Detect which cell encompasses the target text, then output its [X, Y] center coordinate. 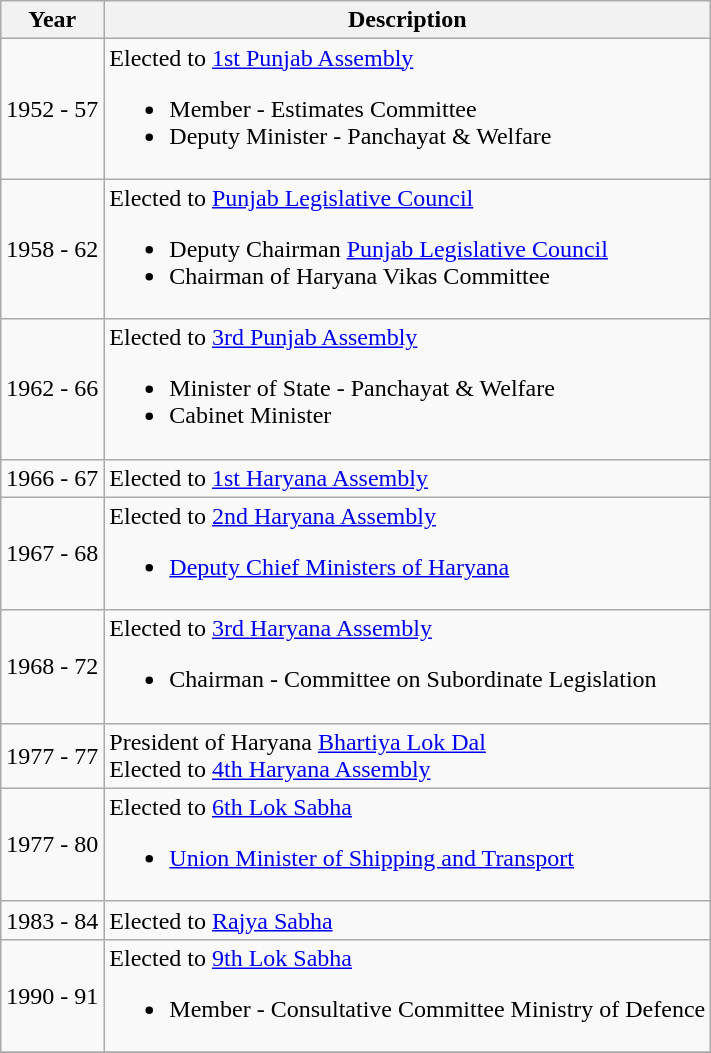
1966 - 67 [52, 478]
Elected to 9th Lok SabhaMember - Consultative Committee Ministry of Defence [408, 996]
1990 - 91 [52, 996]
President of Haryana Bhartiya Lok DalElected to 4th Haryana Assembly [408, 756]
Elected to 3rd Haryana AssemblyChairman - Committee on Subordinate Legislation [408, 666]
1983 - 84 [52, 920]
1962 - 66 [52, 389]
Elected to 3rd Punjab AssemblyMinister of State - Panchayat & Welfare Cabinet Minister [408, 389]
Elected to Rajya Sabha [408, 920]
Description [408, 20]
Year [52, 20]
Elected to 1st Punjab AssemblyMember - Estimates Committee Deputy Minister - Panchayat & Welfare [408, 109]
1977 - 77 [52, 756]
Elected to 2nd Haryana AssemblyDeputy Chief Ministers of Haryana [408, 554]
1967 - 68 [52, 554]
Elected to 6th Lok SabhaUnion Minister of Shipping and Transport [408, 844]
1968 - 72 [52, 666]
Elected to 1st Haryana Assembly [408, 478]
1977 - 80 [52, 844]
1958 - 62 [52, 249]
1952 - 57 [52, 109]
Elected to Punjab Legislative CouncilDeputy Chairman Punjab Legislative Council Chairman of Haryana Vikas Committee [408, 249]
